Output the [x, y] coordinate of the center of the cell containing the given text.  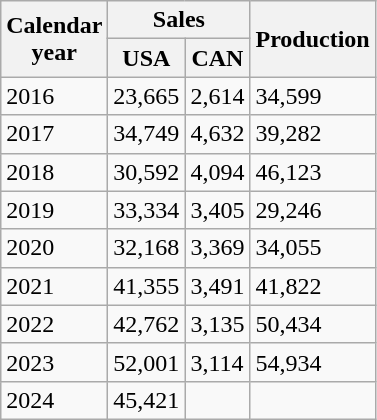
46,123 [312, 172]
41,822 [312, 286]
2017 [54, 134]
2,614 [218, 96]
2018 [54, 172]
2016 [54, 96]
3,114 [218, 362]
50,434 [312, 324]
2019 [54, 210]
32,168 [146, 248]
29,246 [312, 210]
42,762 [146, 324]
2020 [54, 248]
Calendaryear [54, 39]
CAN [218, 58]
34,599 [312, 96]
USA [146, 58]
54,934 [312, 362]
33,334 [146, 210]
45,421 [146, 400]
34,055 [312, 248]
3,491 [218, 286]
4,632 [218, 134]
3,405 [218, 210]
30,592 [146, 172]
2024 [54, 400]
39,282 [312, 134]
34,749 [146, 134]
4,094 [218, 172]
2023 [54, 362]
Production [312, 39]
2021 [54, 286]
41,355 [146, 286]
3,135 [218, 324]
Sales [179, 20]
2022 [54, 324]
3,369 [218, 248]
23,665 [146, 96]
52,001 [146, 362]
